From the cell containing the given text, extract its center point as [X, Y] coordinate. 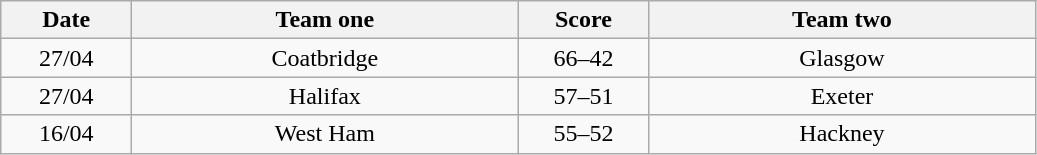
Coatbridge [325, 58]
55–52 [584, 134]
Glasgow [842, 58]
Hackney [842, 134]
Team one [325, 20]
Date [66, 20]
Halifax [325, 96]
16/04 [66, 134]
West Ham [325, 134]
Team two [842, 20]
66–42 [584, 58]
57–51 [584, 96]
Exeter [842, 96]
Score [584, 20]
